Determine the (X, Y) coordinate at the center of the cell enclosing the given text.  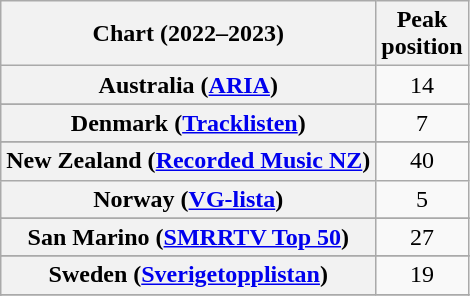
7 (422, 123)
Chart (2022–2023) (188, 34)
40 (422, 161)
5 (422, 199)
Peakposition (422, 34)
Australia (ARIA) (188, 85)
19 (422, 275)
Denmark (Tracklisten) (188, 123)
27 (422, 237)
San Marino (SMRRTV Top 50) (188, 237)
Norway (VG-lista) (188, 199)
Sweden (Sverigetopplistan) (188, 275)
New Zealand (Recorded Music NZ) (188, 161)
14 (422, 85)
